From the cell containing the given text, extract its center point as (X, Y) coordinate. 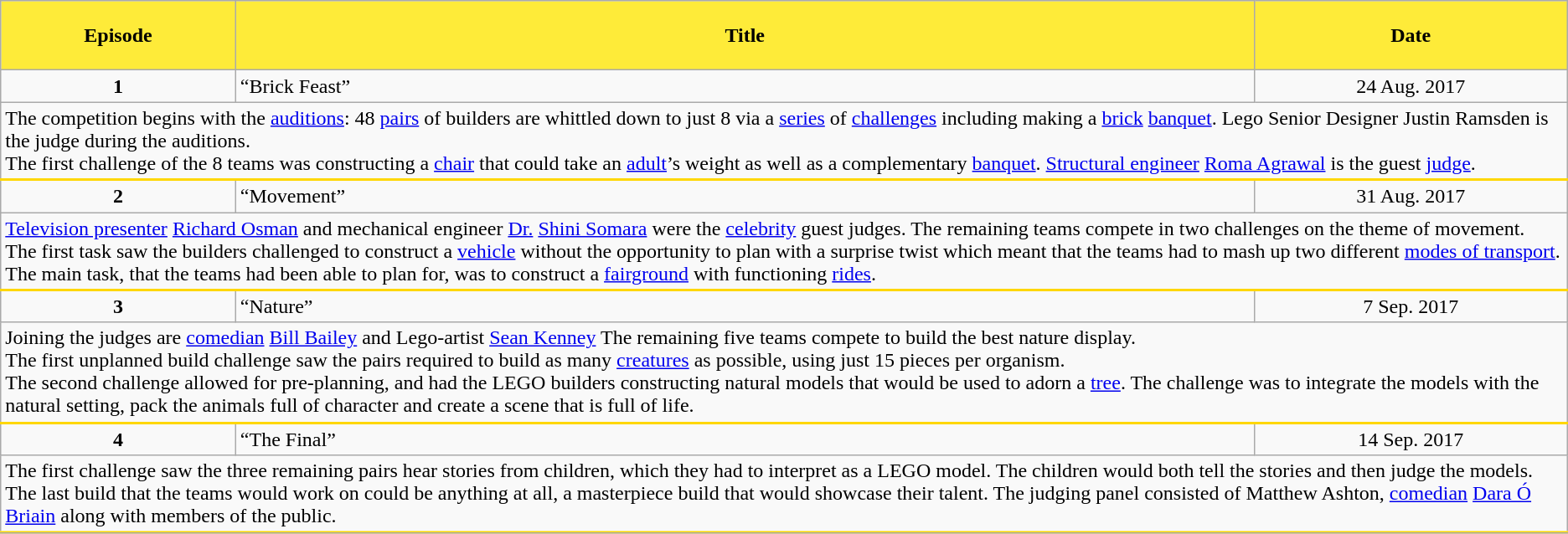
“Movement” (745, 196)
1 (119, 86)
14 Sep. 2017 (1411, 439)
“Nature” (745, 306)
Title (745, 35)
Date (1411, 35)
2 (119, 196)
“The Final” (745, 439)
24 Aug. 2017 (1411, 86)
Episode (119, 35)
3 (119, 306)
“Brick Feast” (745, 86)
31 Aug. 2017 (1411, 196)
7 Sep. 2017 (1411, 306)
4 (119, 439)
